Return [x, y] of the center of cell containing provided text 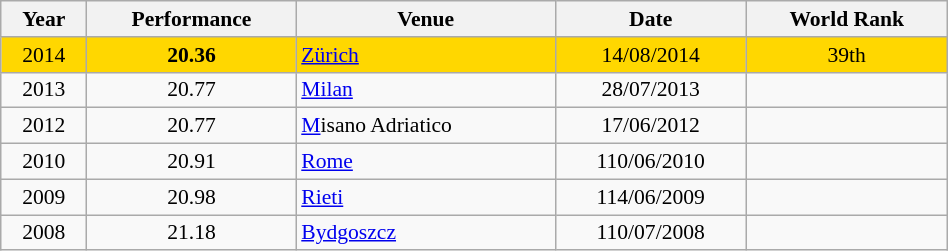
Rieti [426, 197]
Zürich [426, 55]
Misano Adriatico [426, 126]
114/06/2009 [650, 197]
39th [846, 55]
World Rank [846, 19]
20.91 [192, 162]
28/07/2013 [650, 90]
Bydgoszcz [426, 233]
Rome [426, 162]
Milan [426, 90]
Venue [426, 19]
20.98 [192, 197]
2008 [44, 233]
2012 [44, 126]
2013 [44, 90]
Performance [192, 19]
Year [44, 19]
Date [650, 19]
14/08/2014 [650, 55]
21.18 [192, 233]
110/06/2010 [650, 162]
20.36 [192, 55]
110/07/2008 [650, 233]
2010 [44, 162]
17/06/2012 [650, 126]
2009 [44, 197]
2014 [44, 55]
